Locate the cell with the specified text and output its (X, Y) center coordinate. 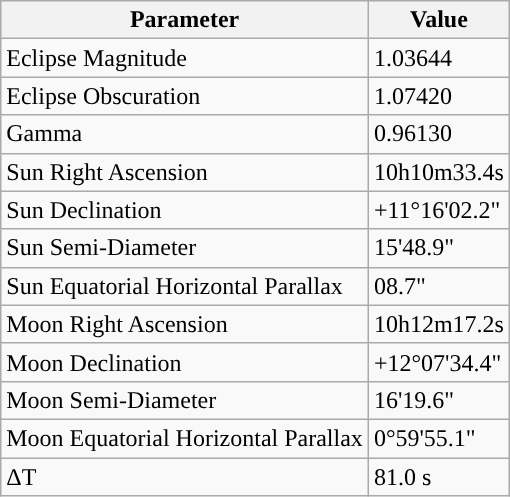
Sun Equatorial Horizontal Parallax (185, 286)
Sun Right Ascension (185, 172)
Moon Equatorial Horizontal Parallax (185, 438)
10h12m17.2s (438, 324)
81.0 s (438, 477)
+11°16'02.2" (438, 210)
08.7" (438, 286)
Sun Declination (185, 210)
Sun Semi-Diameter (185, 248)
1.03644 (438, 58)
Moon Right Ascension (185, 324)
15'48.9" (438, 248)
0.96130 (438, 134)
16'19.6" (438, 400)
+12°07'34.4" (438, 362)
1.07420 (438, 96)
ΔT (185, 477)
Value (438, 20)
Moon Declination (185, 362)
0°59'55.1" (438, 438)
Parameter (185, 20)
Eclipse Magnitude (185, 58)
Eclipse Obscuration (185, 96)
10h10m33.4s (438, 172)
Gamma (185, 134)
Moon Semi-Diameter (185, 400)
